Pinpoint the cell where the given text exists, returning its [x, y] midpoint coordinate. 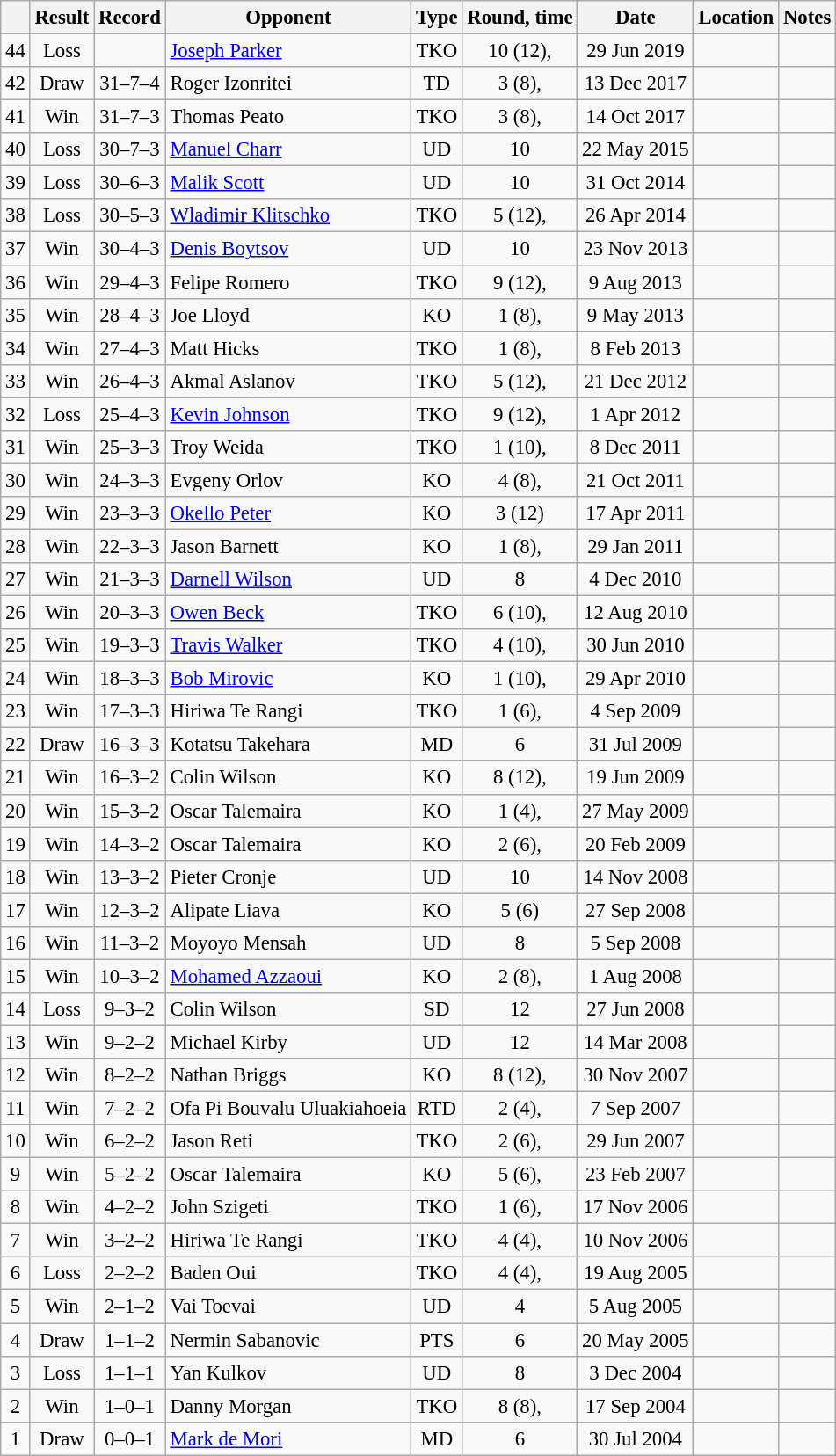
1–0–1 [130, 1406]
21–3–3 [130, 579]
1 (4), [520, 811]
TD [437, 84]
Opponent [288, 18]
Felipe Romero [288, 282]
Pieter Cronje [288, 877]
Roger Izonritei [288, 84]
26 Apr 2014 [636, 215]
7–2–2 [130, 1109]
Jason Barnett [288, 546]
30 Jun 2010 [636, 645]
29 [16, 513]
10–3–2 [130, 976]
39 [16, 183]
11 [16, 1109]
20 May 2005 [636, 1340]
17 Sep 2004 [636, 1406]
5 Aug 2005 [636, 1307]
40 [16, 149]
33 [16, 381]
20–3–3 [130, 613]
Ofa Pi Bouvalu Uluakiahoeia [288, 1109]
20 Feb 2009 [636, 844]
14 Oct 2017 [636, 117]
30–4–3 [130, 249]
29–4–3 [130, 282]
30–7–3 [130, 149]
9 [16, 1175]
30 [16, 480]
27 Sep 2008 [636, 910]
9 May 2013 [636, 315]
28 [16, 546]
27 Jun 2008 [636, 1009]
35 [16, 315]
3 [16, 1372]
17 Nov 2006 [636, 1207]
0–0–1 [130, 1438]
44 [16, 51]
32 [16, 414]
14 Mar 2008 [636, 1042]
Manuel Charr [288, 149]
2 [16, 1406]
31 Jul 2009 [636, 745]
13 [16, 1042]
12 Aug 2010 [636, 613]
23 [16, 711]
Record [130, 18]
Wladimir Klitschko [288, 215]
24 [16, 679]
1 Aug 2008 [636, 976]
30 Jul 2004 [636, 1438]
38 [16, 215]
22 [16, 745]
Denis Boytsov [288, 249]
Michael Kirby [288, 1042]
Jason Reti [288, 1141]
10 Nov 2006 [636, 1241]
31–7–4 [130, 84]
15–3–2 [130, 811]
Danny Morgan [288, 1406]
5–2–2 [130, 1175]
7 Sep 2007 [636, 1109]
23–3–3 [130, 513]
Result [62, 18]
26 [16, 613]
31–7–3 [130, 117]
19 [16, 844]
28–4–3 [130, 315]
22 May 2015 [636, 149]
16 [16, 943]
26–4–3 [130, 381]
37 [16, 249]
41 [16, 117]
Akmal Aslanov [288, 381]
1–1–1 [130, 1372]
21 Oct 2011 [636, 480]
1 [16, 1438]
Joe Lloyd [288, 315]
30 Nov 2007 [636, 1075]
13–3–2 [130, 877]
Joseph Parker [288, 51]
5 [16, 1307]
3 Dec 2004 [636, 1372]
Date [636, 18]
Location [737, 18]
21 Dec 2012 [636, 381]
17 Apr 2011 [636, 513]
2–1–2 [130, 1307]
6 (10), [520, 613]
14–3–2 [130, 844]
11–3–2 [130, 943]
Okello Peter [288, 513]
29 Jun 2019 [636, 51]
Thomas Peato [288, 117]
Malik Scott [288, 183]
Evgeny Orlov [288, 480]
1 Apr 2012 [636, 414]
PTS [437, 1340]
Mark de Mori [288, 1438]
Bob Mirovic [288, 679]
4 Dec 2010 [636, 579]
30–5–3 [130, 215]
5 Sep 2008 [636, 943]
5 (6), [520, 1175]
18–3–3 [130, 679]
17–3–3 [130, 711]
17 [16, 910]
25–4–3 [130, 414]
16–3–3 [130, 745]
34 [16, 348]
5 (6) [520, 910]
4 Sep 2009 [636, 711]
Baden Oui [288, 1274]
4 (8), [520, 480]
29 Jun 2007 [636, 1141]
6–2–2 [130, 1141]
8–2–2 [130, 1075]
3–2–2 [130, 1241]
Darnell Wilson [288, 579]
29 Apr 2010 [636, 679]
4 (10), [520, 645]
8 Feb 2013 [636, 348]
42 [16, 84]
30–6–3 [130, 183]
Moyoyo Mensah [288, 943]
12–3–2 [130, 910]
31 [16, 448]
25–3–3 [130, 448]
27 [16, 579]
7 [16, 1241]
2 (4), [520, 1109]
19 Aug 2005 [636, 1274]
2–2–2 [130, 1274]
RTD [437, 1109]
8 (8), [520, 1406]
16–3–2 [130, 778]
Nathan Briggs [288, 1075]
19–3–3 [130, 645]
25 [16, 645]
1–1–2 [130, 1340]
Owen Beck [288, 613]
23 Nov 2013 [636, 249]
8 Dec 2011 [636, 448]
Notes [807, 18]
31 Oct 2014 [636, 183]
24–3–3 [130, 480]
15 [16, 976]
29 Jan 2011 [636, 546]
10 (12), [520, 51]
22–3–3 [130, 546]
13 Dec 2017 [636, 84]
9–3–2 [130, 1009]
2 (8), [520, 976]
Round, time [520, 18]
Matt Hicks [288, 348]
21 [16, 778]
Type [437, 18]
23 Feb 2007 [636, 1175]
Kevin Johnson [288, 414]
27 May 2009 [636, 811]
3 (12) [520, 513]
27–4–3 [130, 348]
19 Jun 2009 [636, 778]
Travis Walker [288, 645]
Nermin Sabanovic [288, 1340]
18 [16, 877]
14 [16, 1009]
SD [437, 1009]
John Szigeti [288, 1207]
Troy Weida [288, 448]
9–2–2 [130, 1042]
4–2–2 [130, 1207]
36 [16, 282]
Alipate Liava [288, 910]
Mohamed Azzaoui [288, 976]
Vai Toevai [288, 1307]
14 Nov 2008 [636, 877]
Kotatsu Takehara [288, 745]
20 [16, 811]
9 Aug 2013 [636, 282]
Yan Kulkov [288, 1372]
